Return (x, y) of the center of cell containing provided text 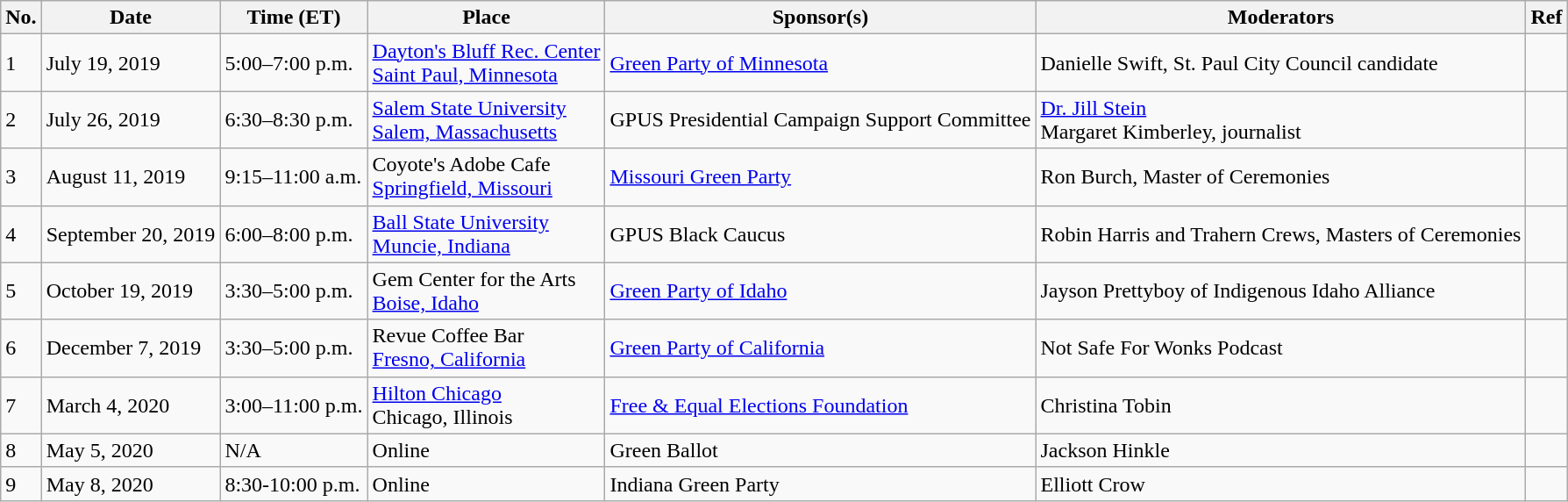
Ball State University Muncie, Indiana (486, 233)
N/A (294, 450)
3:00–11:00 p.m. (294, 405)
4 (21, 233)
6 (21, 348)
Jayson Prettyboy of Indigenous Idaho Alliance (1280, 291)
7 (21, 405)
Green Party of California (821, 348)
Missouri Green Party (821, 177)
Coyote's Adobe Cafe Springfield, Missouri (486, 177)
September 20, 2019 (131, 233)
Dayton's Bluff Rec. Center Saint Paul, Minnesota (486, 63)
Hilton Chicago Chicago, Illinois (486, 405)
8:30-10:00 p.m. (294, 484)
Green Party of Minnesota (821, 63)
July 26, 2019 (131, 119)
Moderators (1280, 18)
GPUS Black Caucus (821, 233)
May 8, 2020 (131, 484)
Sponsor(s) (821, 18)
Elliott Crow (1280, 484)
Salem State University Salem, Massachusetts (486, 119)
Ron Burch, Master of Ceremonies (1280, 177)
Indiana Green Party (821, 484)
6:30–8:30 p.m. (294, 119)
Green Ballot (821, 450)
GPUS Presidential Campaign Support Committee (821, 119)
Ref (1547, 18)
October 19, 2019 (131, 291)
Place (486, 18)
9 (21, 484)
9:15–11:00 a.m. (294, 177)
6:00–8:00 p.m. (294, 233)
Jackson Hinkle (1280, 450)
Danielle Swift, St. Paul City Council candidate (1280, 63)
1 (21, 63)
Revue Coffee Bar Fresno, California (486, 348)
Christina Tobin (1280, 405)
Gem Center for the Arts Boise, Idaho (486, 291)
Not Safe For Wonks Podcast (1280, 348)
8 (21, 450)
July 19, 2019 (131, 63)
2 (21, 119)
Green Party of Idaho (821, 291)
No. (21, 18)
December 7, 2019 (131, 348)
5 (21, 291)
Robin Harris and Trahern Crews, Masters of Ceremonies (1280, 233)
March 4, 2020 (131, 405)
Date (131, 18)
Free & Equal Elections Foundation (821, 405)
May 5, 2020 (131, 450)
5:00–7:00 p.m. (294, 63)
August 11, 2019 (131, 177)
3 (21, 177)
Time (ET) (294, 18)
Dr. Jill SteinMargaret Kimberley, journalist (1280, 119)
